Output the [X, Y] coordinate of the center of the cell containing the given text.  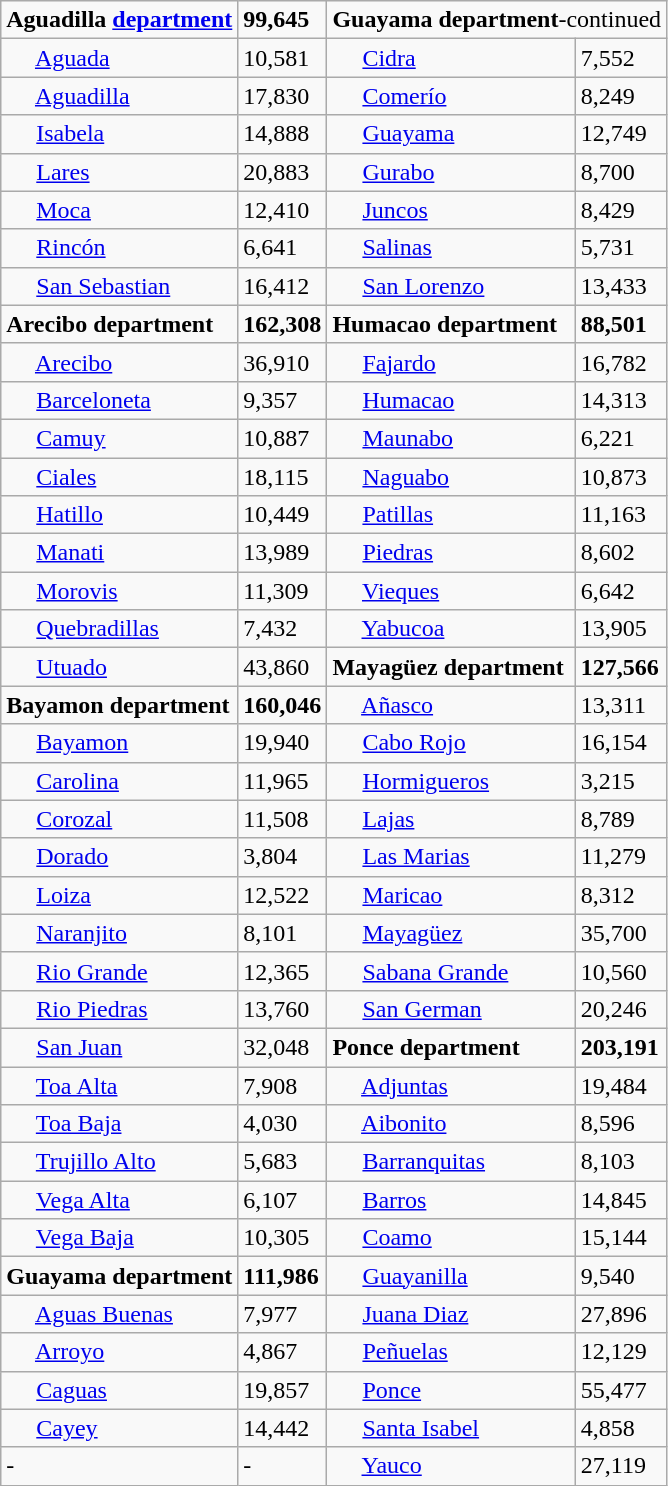
Ponce department [451, 1047]
Toa Alta [120, 1085]
5,683 [282, 1162]
14,888 [282, 134]
20,883 [282, 172]
Rio Grande [120, 971]
Hormigueros [451, 781]
3,804 [282, 857]
San Sebastian [120, 286]
Guayama department [120, 1276]
8,596 [620, 1124]
14,313 [620, 400]
Patillas [451, 515]
203,191 [620, 1047]
9,357 [282, 400]
Peñuelas [451, 1352]
8,700 [620, 172]
Bayamon [120, 743]
13,905 [620, 629]
10,581 [282, 58]
Bayamon department [120, 705]
10,305 [282, 1238]
Arecibo [120, 362]
Maricao [451, 895]
8,602 [620, 553]
12,522 [282, 895]
10,873 [620, 477]
Trujillo Alto [120, 1162]
Adjuntas [451, 1085]
8,249 [620, 96]
Cabo Rojo [451, 743]
10,449 [282, 515]
55,477 [620, 1390]
15,144 [620, 1238]
13,311 [620, 705]
Cidra [451, 58]
13,760 [282, 1009]
20,246 [620, 1009]
8,429 [620, 210]
14,845 [620, 1200]
Naguabo [451, 477]
Cayey [120, 1428]
7,977 [282, 1314]
Aguada [120, 58]
Santa Isabel [451, 1428]
Las Marias [451, 857]
6,642 [620, 591]
43,860 [282, 667]
36,910 [282, 362]
Sabana Grande [451, 971]
Hatillo [120, 515]
11,309 [282, 591]
Humacao department [451, 324]
12,129 [620, 1352]
Juana Diaz [451, 1314]
111,986 [282, 1276]
Barceloneta [120, 400]
14,442 [282, 1428]
127,566 [620, 667]
16,154 [620, 743]
Guayanilla [451, 1276]
San German [451, 1009]
Aguadilla [120, 96]
Mayagüez department [451, 667]
99,645 [282, 20]
16,782 [620, 362]
17,830 [282, 96]
Naranjito [120, 933]
16,412 [282, 286]
11,508 [282, 819]
Rincón [120, 248]
8,312 [620, 895]
Rio Piedras [120, 1009]
Gurabo [451, 172]
Loiza [120, 895]
10,560 [620, 971]
Comerío [451, 96]
8,101 [282, 933]
Añasco [451, 705]
13,433 [620, 286]
Salinas [451, 248]
3,215 [620, 781]
Manati [120, 553]
Ponce [451, 1390]
35,700 [620, 933]
Lajas [451, 819]
88,501 [620, 324]
19,857 [282, 1390]
Maunabo [451, 438]
13,989 [282, 553]
Arecibo department [120, 324]
27,896 [620, 1314]
San Lorenzo [451, 286]
Dorado [120, 857]
8,103 [620, 1162]
162,308 [282, 324]
12,410 [282, 210]
Quebradillas [120, 629]
Arroyo [120, 1352]
18,115 [282, 477]
Guayama department-continued [497, 20]
6,641 [282, 248]
5,731 [620, 248]
Corozal [120, 819]
Aibonito [451, 1124]
Fajardo [451, 362]
Mayagüez [451, 933]
Ciales [120, 477]
7,432 [282, 629]
19,940 [282, 743]
4,858 [620, 1428]
6,107 [282, 1200]
Aguas Buenas [120, 1314]
Utuado [120, 667]
8,789 [620, 819]
Coamo [451, 1238]
Yabucoa [451, 629]
12,365 [282, 971]
Toa Baja [120, 1124]
Humacao [451, 400]
Lares [120, 172]
4,867 [282, 1352]
Caguas [120, 1390]
7,552 [620, 58]
Vega Alta [120, 1200]
7,908 [282, 1085]
Barros [451, 1200]
Camuy [120, 438]
10,887 [282, 438]
Yauco [451, 1466]
6,221 [620, 438]
Vega Baja [120, 1238]
Carolina [120, 781]
9,540 [620, 1276]
Isabela [120, 134]
160,046 [282, 705]
27,119 [620, 1466]
4,030 [282, 1124]
Aguadilla department [120, 20]
Morovis [120, 591]
32,048 [282, 1047]
Juncos [451, 210]
Piedras [451, 553]
19,484 [620, 1085]
11,163 [620, 515]
11,279 [620, 857]
Barranquitas [451, 1162]
Moca [120, 210]
Guayama [451, 134]
Vieques [451, 591]
San Juan [120, 1047]
12,749 [620, 134]
11,965 [282, 781]
